Locate the cell with the specified text and output its (x, y) center coordinate. 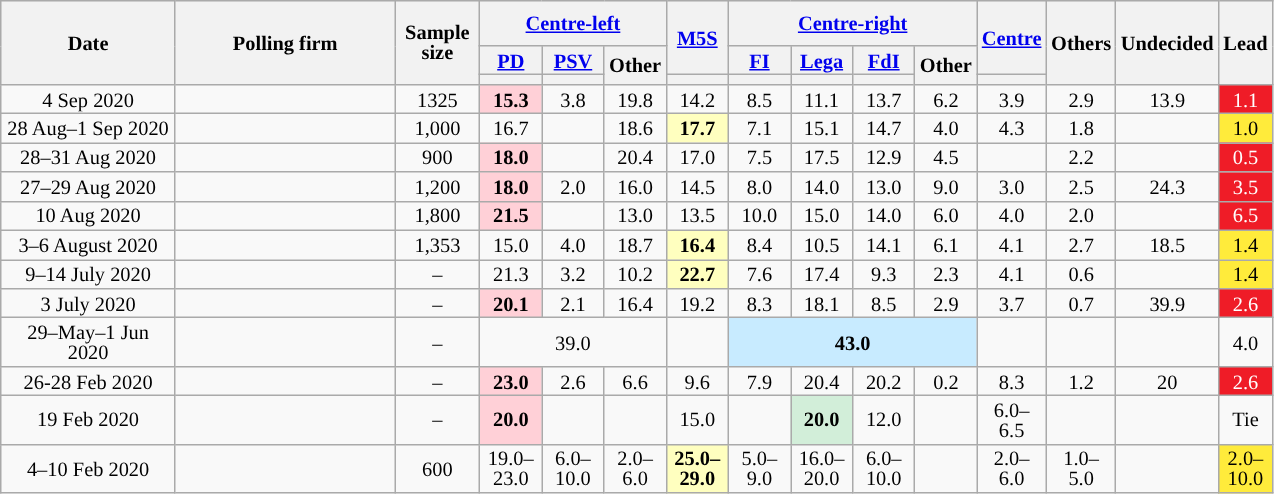
3.2 (573, 274)
1.2 (1081, 380)
3.8 (573, 98)
Sample size (438, 42)
29–May–1 Jun 2020 (88, 342)
6.6 (635, 380)
1,000 (438, 128)
1.0–5.0 (1081, 468)
17.4 (821, 274)
14.5 (697, 186)
PSV (573, 60)
18.1 (821, 302)
2.3 (946, 274)
3.7 (1012, 302)
3.0 (1012, 186)
10.5 (821, 244)
Centre-left (573, 22)
3–6 August 2020 (88, 244)
10.0 (759, 216)
1,200 (438, 186)
6.1 (946, 244)
1.8 (1081, 128)
900 (438, 156)
PD (511, 60)
2.2 (1081, 156)
2.7 (1081, 244)
11.1 (821, 98)
7.5 (759, 156)
2.0–10.0 (1246, 468)
25.0–29.0 (697, 468)
18.6 (635, 128)
15.3 (511, 98)
20.2 (884, 380)
2.5 (1081, 186)
Centre-right (852, 22)
1325 (438, 98)
28 Aug–1 Sep 2020 (88, 128)
20.1 (511, 302)
6.0–6.5 (1012, 420)
1.0 (1246, 128)
M5S (697, 37)
FdI (884, 60)
26-28 Feb 2020 (88, 380)
Others (1081, 42)
3.5 (1246, 186)
19.8 (635, 98)
7.6 (759, 274)
13.5 (697, 216)
12.9 (884, 156)
6.2 (946, 98)
4–10 Feb 2020 (88, 468)
Polling firm (285, 42)
6.5 (1246, 216)
14.2 (697, 98)
9.3 (884, 274)
7.9 (759, 380)
43.0 (852, 342)
Undecided (1168, 42)
28–31 Aug 2020 (88, 156)
1.1 (1246, 98)
14.1 (884, 244)
4 Sep 2020 (88, 98)
Centre (1012, 37)
4.5 (946, 156)
15.1 (821, 128)
3 July 2020 (88, 302)
16.0 (635, 186)
0.6 (1081, 274)
18.5 (1168, 244)
16.7 (511, 128)
0.7 (1081, 302)
Lega (821, 60)
1,353 (438, 244)
0.5 (1246, 156)
9–14 July 2020 (88, 274)
3.9 (1012, 98)
19.2 (697, 302)
4.3 (1012, 128)
5.0–9.0 (759, 468)
16.0–20.0 (821, 468)
0.2 (946, 380)
Tie (1246, 420)
22.7 (697, 274)
9.6 (697, 380)
2.1 (573, 302)
600 (438, 468)
17.0 (697, 156)
FI (759, 60)
6.0 (946, 216)
23.0 (511, 380)
39.0 (573, 342)
13.7 (884, 98)
27–29 Aug 2020 (88, 186)
14.7 (884, 128)
39.9 (1168, 302)
12.0 (884, 420)
17.7 (697, 128)
19 Feb 2020 (88, 420)
19.0–23.0 (511, 468)
10.2 (635, 274)
20 (1168, 380)
8.4 (759, 244)
10 Aug 2020 (88, 216)
Lead (1246, 42)
24.3 (1168, 186)
Date (88, 42)
21.5 (511, 216)
7.1 (759, 128)
1,800 (438, 216)
21.3 (511, 274)
8.0 (759, 186)
17.5 (821, 156)
9.0 (946, 186)
13.9 (1168, 98)
18.7 (635, 244)
